Identify which cell holds the provided text, then report its [X, Y] central coordinate. 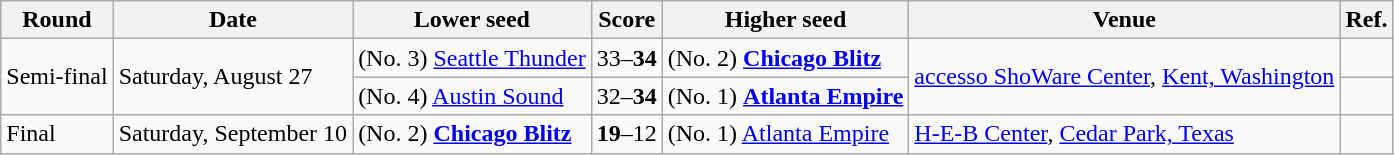
H-E-B Center, Cedar Park, Texas [1124, 134]
Ref. [1366, 20]
(No. 3) Seattle Thunder [472, 58]
Saturday, August 27 [232, 77]
Saturday, September 10 [232, 134]
Venue [1124, 20]
Final [57, 134]
accesso ShoWare Center, Kent, Washington [1124, 77]
Semi-final [57, 77]
33–34 [626, 58]
Date [232, 20]
(No. 4) Austin Sound [472, 96]
19–12 [626, 134]
Higher seed [786, 20]
Lower seed [472, 20]
Score [626, 20]
32–34 [626, 96]
Round [57, 20]
